Pinpoint the cell where the given text exists, returning its (x, y) midpoint coordinate. 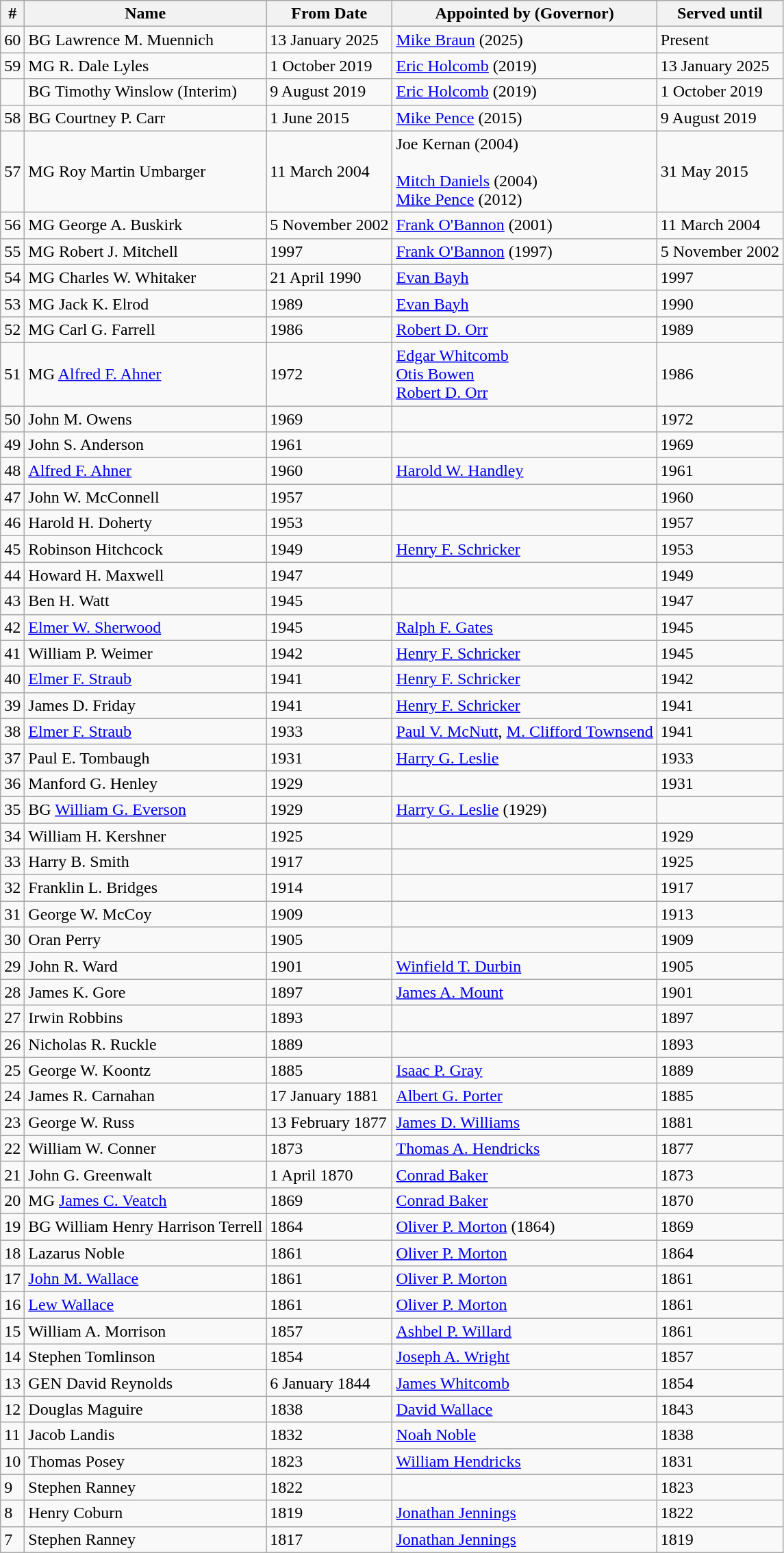
Lew Wallace (145, 1305)
1990 (720, 303)
13 (12, 1383)
MG Alfred F. Ahner (145, 374)
BG William G. Everson (145, 809)
44 (12, 575)
Harry G. Leslie (1929) (524, 809)
31 (12, 914)
15 (12, 1331)
9 (12, 1487)
John M. Owens (145, 418)
16 (12, 1305)
MG George A. Buskirk (145, 225)
1817 (329, 1539)
54 (12, 277)
42 (12, 627)
55 (12, 251)
Oliver P. Morton (1864) (524, 1226)
1832 (329, 1435)
1843 (720, 1409)
MG Carl G. Farrell (145, 329)
Harold W. Handley (524, 471)
Ben H. Watt (145, 601)
John G. Greenwalt (145, 1174)
Mike Pence (2015) (524, 118)
MG Jack K. Elrod (145, 303)
Paul V. McNutt, M. Clifford Townsend (524, 731)
45 (12, 549)
MG Charles W. Whitaker (145, 277)
George W. Koontz (145, 1070)
Winfield T. Durbin (524, 966)
GEN David Reynolds (145, 1383)
38 (12, 731)
33 (12, 862)
39 (12, 705)
1831 (720, 1461)
22 (12, 1148)
James A. Mount (524, 992)
32 (12, 888)
19 (12, 1226)
57 (12, 171)
36 (12, 783)
Joe Kernan (2004)Mitch Daniels (2004) Mike Pence (2012) (524, 171)
1914 (329, 888)
MG Robert J. Mitchell (145, 251)
47 (12, 497)
40 (12, 679)
8 (12, 1513)
BG Lawrence M. Muennich (145, 40)
26 (12, 1044)
Served until (720, 14)
58 (12, 118)
George W. McCoy (145, 914)
56 (12, 225)
14 (12, 1357)
Name (145, 14)
Jacob Landis (145, 1435)
Harry B. Smith (145, 862)
43 (12, 601)
1870 (720, 1200)
18 (12, 1252)
27 (12, 1018)
Elmer W. Sherwood (145, 627)
Noah Noble (524, 1435)
46 (12, 523)
George W. Russ (145, 1122)
Howard H. Maxwell (145, 575)
49 (12, 445)
29 (12, 966)
Robinson Hitchcock (145, 549)
William H. Kershner (145, 836)
59 (12, 66)
1 June 2015 (329, 118)
John R. Ward (145, 966)
Present (720, 40)
Mike Braun (2025) (524, 40)
BG William Henry Harrison Terrell (145, 1226)
John W. McConnell (145, 497)
37 (12, 757)
Appointed by (Governor) (524, 14)
17 January 1881 (329, 1096)
James Whitcomb (524, 1383)
Edgar Whitcomb Otis Bowen Robert D. Orr (524, 374)
Thomas A. Hendricks (524, 1148)
MG James C. Veatch (145, 1200)
Harold H. Doherty (145, 523)
Nicholas R. Ruckle (145, 1044)
12 (12, 1409)
60 (12, 40)
25 (12, 1070)
Manford G. Henley (145, 783)
17 (12, 1279)
1881 (720, 1122)
Ralph F. Gates (524, 627)
Oran Perry (145, 940)
From Date (329, 14)
James R. Carnahan (145, 1096)
6 January 1844 (329, 1383)
Joseph A. Wright (524, 1357)
John S. Anderson (145, 445)
William A. Morrison (145, 1331)
35 (12, 809)
William P. Weimer (145, 653)
BG Courtney P. Carr (145, 118)
52 (12, 329)
Alfred F. Ahner (145, 471)
Thomas Posey (145, 1461)
30 (12, 940)
William Hendricks (524, 1461)
31 May 2015 (720, 171)
Frank O'Bannon (1997) (524, 251)
21 (12, 1174)
20 (12, 1200)
Harry G. Leslie (524, 757)
Ashbel P. Willard (524, 1331)
1 April 1870 (329, 1174)
1913 (720, 914)
James D. Williams (524, 1122)
David Wallace (524, 1409)
13 February 1877 (329, 1122)
28 (12, 992)
James K. Gore (145, 992)
Paul E. Tombaugh (145, 757)
Frank O'Bannon (2001) (524, 225)
Albert G. Porter (524, 1096)
MG Roy Martin Umbarger (145, 171)
24 (12, 1096)
1877 (720, 1148)
Franklin L. Bridges (145, 888)
John M. Wallace (145, 1279)
BG Timothy Winslow (Interim) (145, 92)
34 (12, 836)
23 (12, 1122)
41 (12, 653)
James D. Friday (145, 705)
# (12, 14)
10 (12, 1461)
21 April 1990 (329, 277)
William W. Conner (145, 1148)
53 (12, 303)
51 (12, 374)
Isaac P. Gray (524, 1070)
Stephen Tomlinson (145, 1357)
Lazarus Noble (145, 1252)
Robert D. Orr (524, 329)
MG R. Dale Lyles (145, 66)
Douglas Maguire (145, 1409)
Henry Coburn (145, 1513)
Irwin Robbins (145, 1018)
11 (12, 1435)
48 (12, 471)
50 (12, 418)
7 (12, 1539)
